Output the (X, Y) coordinate of the center of the cell containing the given text.  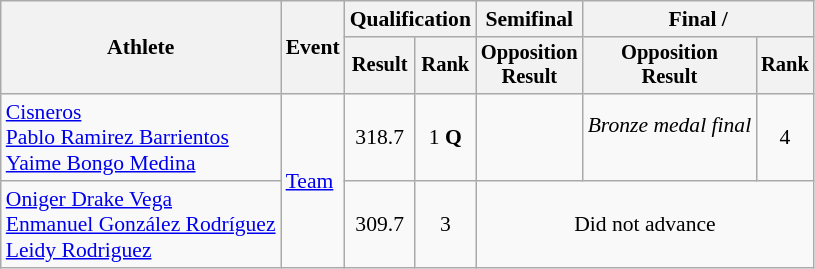
Final / (698, 19)
Qualification (410, 19)
CisnerosPablo Ramirez BarrientosYaime Bongo Medina (141, 138)
Oniger Drake VegaEnmanuel González RodríguezLeidy Rodriguez (141, 224)
3 (446, 224)
318.7 (380, 138)
1 Q (446, 138)
309.7 (380, 224)
4 (785, 138)
Athlete (141, 48)
Team (313, 180)
Semifinal (530, 19)
Result (380, 66)
Event (313, 48)
Bronze medal final (670, 138)
Did not advance (645, 224)
